Detect which cell encompasses the target text, then output its [x, y] center coordinate. 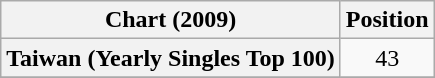
Chart (2009) [171, 20]
43 [387, 58]
Position [387, 20]
Taiwan (Yearly Singles Top 100) [171, 58]
